Pinpoint the cell where the given text exists, returning its [x, y] midpoint coordinate. 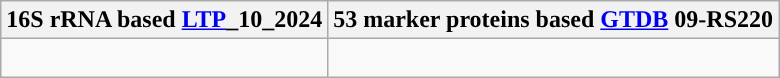
53 marker proteins based GTDB 09-RS220 [554, 20]
16S rRNA based LTP_10_2024 [164, 20]
